From the cell containing the given text, extract its center point as (x, y) coordinate. 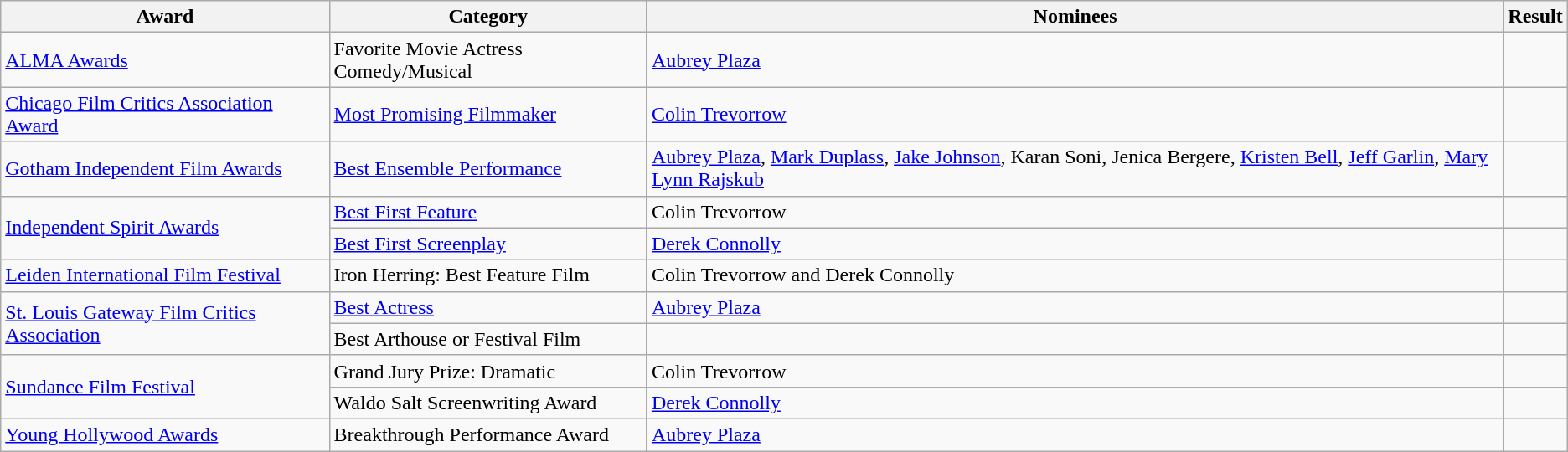
Aubrey Plaza, Mark Duplass, Jake Johnson, Karan Soni, Jenica Bergere, Kristen Bell, Jeff Garlin, Mary Lynn Rajskub (1075, 169)
Most Promising Filmmaker (487, 114)
Best First Screenplay (487, 244)
St. Louis Gateway Film Critics Association (165, 323)
Favorite Movie Actress Comedy/Musical (487, 60)
Award (165, 17)
Sundance Film Festival (165, 387)
Iron Herring: Best Feature Film (487, 275)
Chicago Film Critics Association Award (165, 114)
Waldo Salt Screenwriting Award (487, 403)
Young Hollywood Awards (165, 434)
Gotham Independent Film Awards (165, 169)
Independent Spirit Awards (165, 228)
Breakthrough Performance Award (487, 434)
Leiden International Film Festival (165, 275)
Best Arthouse or Festival Film (487, 339)
Best Ensemble Performance (487, 169)
ALMA Awards (165, 60)
Colin Trevorrow and Derek Connolly (1075, 275)
Category (487, 17)
Result (1535, 17)
Best Actress (487, 307)
Nominees (1075, 17)
Best First Feature (487, 212)
Grand Jury Prize: Dramatic (487, 371)
